Determine the [x, y] coordinate at the center of the cell enclosing the given text.  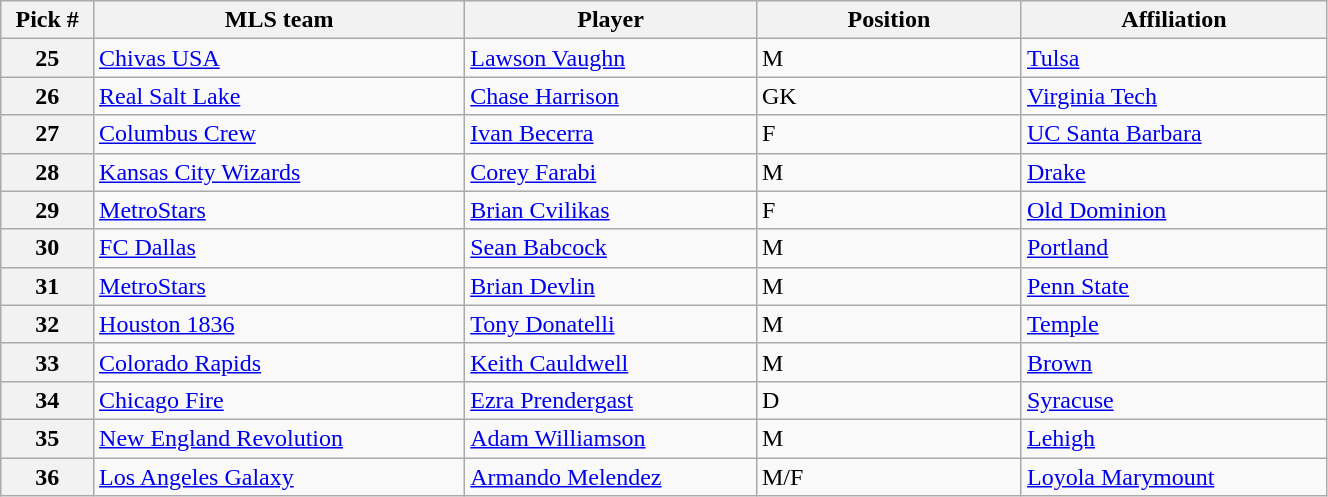
28 [48, 172]
GK [888, 96]
Colorado Rapids [280, 362]
Ezra Prendergast [611, 400]
Brian Devlin [611, 286]
Real Salt Lake [280, 96]
Old Dominion [1174, 210]
Drake [1174, 172]
27 [48, 134]
26 [48, 96]
Syracuse [1174, 400]
Armando Melendez [611, 477]
Affiliation [1174, 20]
Corey Farabi [611, 172]
36 [48, 477]
Tulsa [1174, 58]
33 [48, 362]
Chase Harrison [611, 96]
Kansas City Wizards [280, 172]
Chicago Fire [280, 400]
Houston 1836 [280, 324]
Ivan Becerra [611, 134]
UC Santa Barbara [1174, 134]
Sean Babcock [611, 248]
Player [611, 20]
Lawson Vaughn [611, 58]
Brian Cvilikas [611, 210]
Penn State [1174, 286]
Adam Williamson [611, 438]
Columbus Crew [280, 134]
Position [888, 20]
MLS team [280, 20]
D [888, 400]
Pick # [48, 20]
30 [48, 248]
Brown [1174, 362]
35 [48, 438]
29 [48, 210]
Tony Donatelli [611, 324]
32 [48, 324]
M/F [888, 477]
Temple [1174, 324]
New England Revolution [280, 438]
Virginia Tech [1174, 96]
Chivas USA [280, 58]
FC Dallas [280, 248]
34 [48, 400]
Keith Cauldwell [611, 362]
25 [48, 58]
Lehigh [1174, 438]
Los Angeles Galaxy [280, 477]
Loyola Marymount [1174, 477]
31 [48, 286]
Portland [1174, 248]
